Scan for the cell matching the given text and deliver its [X, Y] coordinate at center. 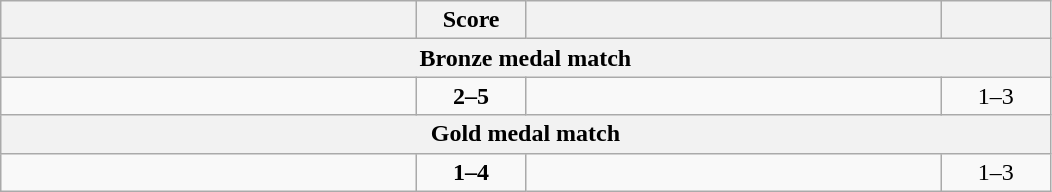
Bronze medal match [526, 58]
2–5 [472, 96]
Score [472, 20]
1–4 [472, 172]
Gold medal match [526, 134]
